Detect which cell encompasses the target text, then output its (X, Y) center coordinate. 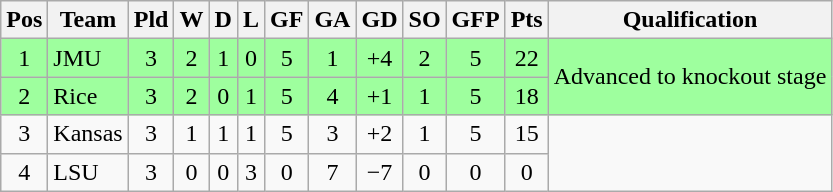
Kansas (88, 134)
Team (88, 20)
+4 (380, 58)
+1 (380, 96)
22 (526, 58)
L (250, 20)
Pts (526, 20)
Pos (24, 20)
−7 (380, 172)
JMU (88, 58)
D (223, 20)
7 (332, 172)
Advanced to knockout stage (690, 77)
W (192, 20)
SO (424, 20)
Pld (151, 20)
18 (526, 96)
+2 (380, 134)
GA (332, 20)
Rice (88, 96)
Qualification (690, 20)
15 (526, 134)
GFP (476, 20)
GD (380, 20)
LSU (88, 172)
GF (286, 20)
